Find where the given text appears and provide that cell's center as (X, Y) coordinate. 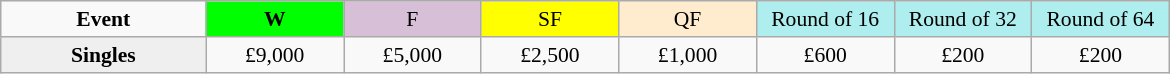
W (275, 19)
£2,500 (550, 55)
Round of 32 (963, 19)
£5,000 (413, 55)
Event (104, 19)
£9,000 (275, 55)
Round of 16 (825, 19)
Round of 64 (1101, 19)
F (413, 19)
SF (550, 19)
£600 (825, 55)
Singles (104, 55)
QF (688, 19)
£1,000 (688, 55)
